Search for the cell housing the specified text and yield its [X, Y] center coordinate. 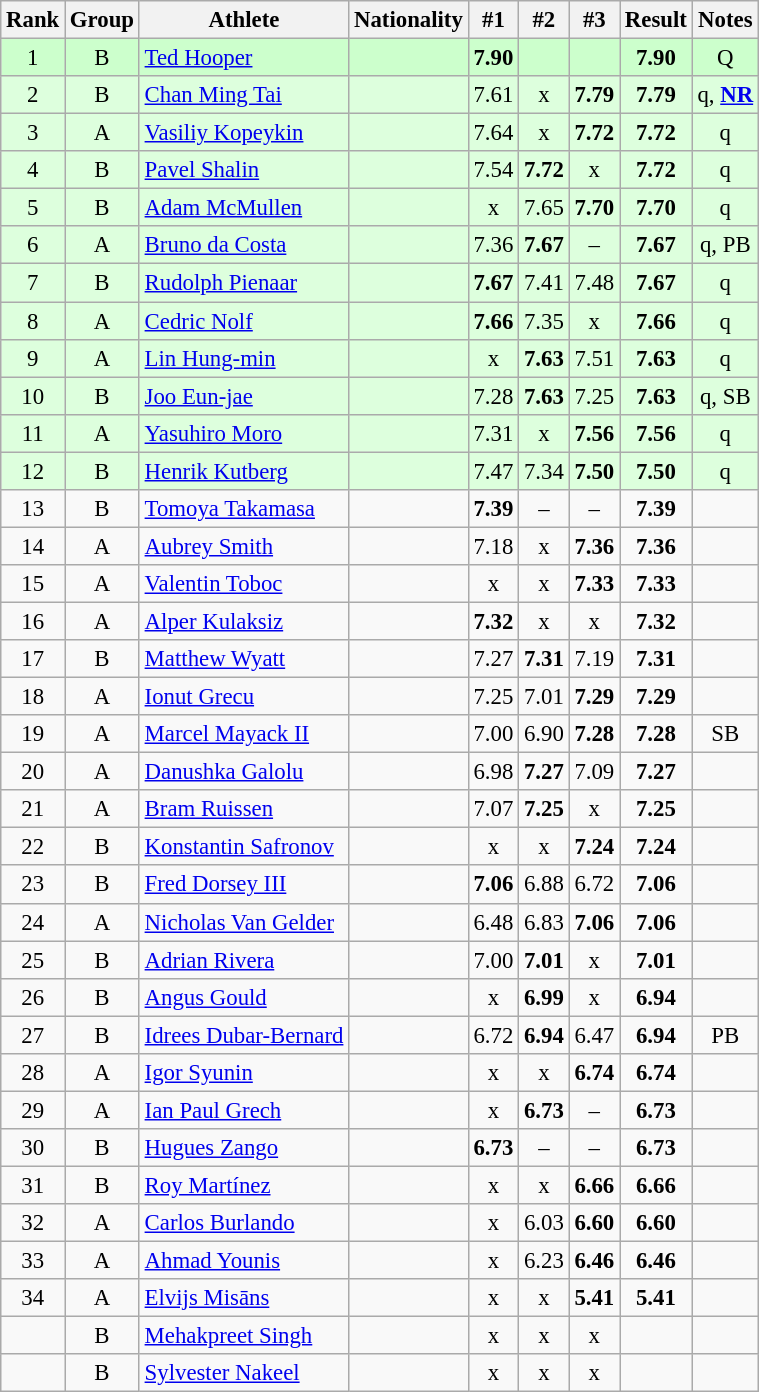
q, PB [725, 245]
7.07 [493, 809]
Vasiliy Kopeykin [244, 133]
Elvijs Misāns [244, 1298]
Marcel Mayack II [244, 734]
6.47 [594, 1035]
6.48 [493, 922]
22 [33, 847]
Konstantin Safronov [244, 847]
Yasuhiro Moro [244, 433]
7.65 [544, 208]
Ahmad Younis [244, 1261]
7 [33, 283]
27 [33, 1035]
28 [33, 1073]
7.47 [493, 471]
Lin Hung-min [244, 358]
6.88 [544, 885]
10 [33, 396]
24 [33, 922]
7.34 [544, 471]
13 [33, 509]
Chan Ming Tai [244, 95]
9 [33, 358]
7.61 [493, 95]
5 [33, 208]
14 [33, 546]
Fred Dorsey III [244, 885]
17 [33, 659]
Notes [725, 20]
7.35 [544, 321]
Adam McMullen [244, 208]
6 [33, 245]
29 [33, 1110]
Valentin Toboc [244, 584]
Henrik Kutberg [244, 471]
18 [33, 697]
Rudolph Pienaar [244, 283]
Aubrey Smith [244, 546]
31 [33, 1185]
23 [33, 885]
Group [102, 20]
33 [33, 1261]
Bram Ruissen [244, 809]
3 [33, 133]
7.54 [493, 170]
6.03 [544, 1223]
#3 [594, 20]
#2 [544, 20]
Q [725, 58]
20 [33, 772]
q, NR [725, 95]
11 [33, 433]
1 [33, 58]
25 [33, 960]
Carlos Burlando [244, 1223]
Danushka Galolu [244, 772]
7.41 [544, 283]
6.83 [544, 922]
Hugues Zango [244, 1148]
26 [33, 997]
Nicholas Van Gelder [244, 922]
Rank [33, 20]
Cedric Nolf [244, 321]
Matthew Wyatt [244, 659]
21 [33, 809]
Bruno da Costa [244, 245]
Pavel Shalin [244, 170]
Nationality [408, 20]
19 [33, 734]
Mehakpreet Singh [244, 1336]
2 [33, 95]
30 [33, 1148]
SB [725, 734]
Sylvester Nakeel [244, 1373]
Idrees Dubar-Bernard [244, 1035]
6.90 [544, 734]
7.64 [493, 133]
Adrian Rivera [244, 960]
7.19 [594, 659]
7.09 [594, 772]
Igor Syunin [244, 1073]
15 [33, 584]
Result [656, 20]
6.99 [544, 997]
#1 [493, 20]
7.51 [594, 358]
12 [33, 471]
32 [33, 1223]
Tomoya Takamasa [244, 509]
7.48 [594, 283]
Ian Paul Grech [244, 1110]
Ted Hooper [244, 58]
Angus Gould [244, 997]
7.18 [493, 546]
Alper Kulaksiz [244, 621]
16 [33, 621]
Athlete [244, 20]
Ionut Grecu [244, 697]
6.23 [544, 1261]
PB [725, 1035]
Roy Martínez [244, 1185]
q, SB [725, 396]
34 [33, 1298]
4 [33, 170]
8 [33, 321]
6.98 [493, 772]
Joo Eun-jae [244, 396]
